Find where the given text appears and provide that cell's center as [x, y] coordinate. 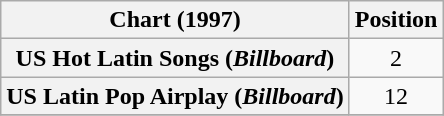
Position [396, 20]
US Hot Latin Songs (Billboard) [175, 58]
12 [396, 96]
Chart (1997) [175, 20]
US Latin Pop Airplay (Billboard) [175, 96]
2 [396, 58]
